Output the (X, Y) coordinate of the center of the cell containing the given text.  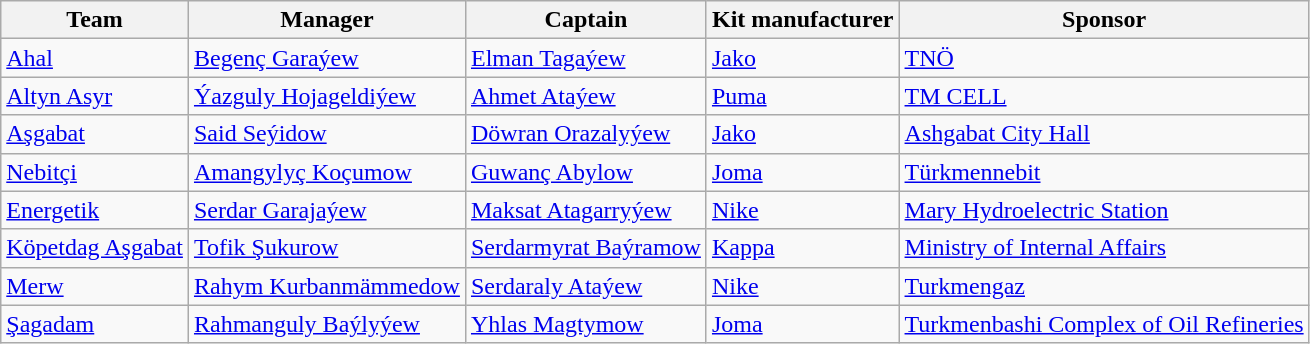
Mary Hydroelectric Station (1104, 210)
Energetik (95, 210)
Amangylyç Koçumow (326, 172)
Manager (326, 20)
TNÖ (1104, 58)
Köpetdag Aşgabat (95, 248)
Sponsor (1104, 20)
TM CELL (1104, 96)
Aşgabat (95, 134)
Kappa (802, 248)
Merw (95, 286)
Serdarmyrat Baýramow (586, 248)
Ministry of Internal Affairs (1104, 248)
Ýazguly Hojageldiýew (326, 96)
Döwran Orazalyýew (586, 134)
Yhlas Magtymow (586, 324)
Turkmenbashi Complex of Oil Refineries (1104, 324)
Kit manufacturer (802, 20)
Türkmennebit (1104, 172)
Team (95, 20)
Ahmet Ataýew (586, 96)
Altyn Asyr (95, 96)
Guwanç Abylow (586, 172)
Şagadam (95, 324)
Nebitçi (95, 172)
Ahal (95, 58)
Rahmanguly Baýlyýew (326, 324)
Serdar Garajaýew (326, 210)
Said Seýidow (326, 134)
Maksat Atagarryýew (586, 210)
Begenç Garaýew (326, 58)
Serdaraly Ataýew (586, 286)
Ashgabat City Hall (1104, 134)
Puma (802, 96)
Turkmengaz (1104, 286)
Rahym Kurbanmämmedow (326, 286)
Captain (586, 20)
Tofik Şukurow (326, 248)
Elman Tagaýew (586, 58)
